Determine the (X, Y) coordinate at the center of the cell enclosing the given text.  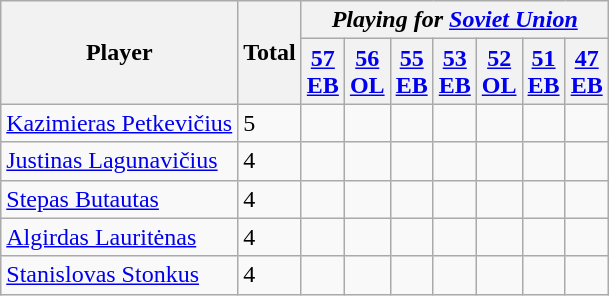
Justinas Lagunavičius (120, 161)
52OL (499, 72)
Stepas Butautas (120, 199)
47EB (586, 72)
55EB (412, 72)
Playing for Soviet Union (454, 20)
51EB (544, 72)
5 (270, 123)
57EB (322, 72)
53EB (454, 72)
Algirdas Lauritėnas (120, 237)
Total (270, 52)
Stanislovas Stonkus (120, 275)
Kazimieras Petkevičius (120, 123)
Player (120, 52)
56OL (367, 72)
